Return the (X, Y) coordinate for the center point of the cell that contains the specified text.  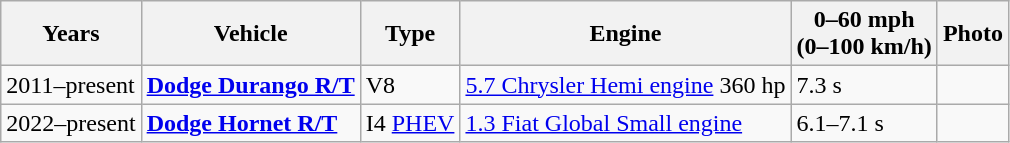
Engine (626, 34)
I4 PHEV (410, 123)
Vehicle (250, 34)
6.1–7.1 s (864, 123)
Type (410, 34)
Dodge Durango R/T (250, 85)
Years (71, 34)
V8 (410, 85)
2011–present (71, 85)
Photo (972, 34)
2022–present (71, 123)
5.7 Chrysler Hemi engine 360 hp (626, 85)
7.3 s (864, 85)
Dodge Hornet R/T (250, 123)
1.3 Fiat Global Small engine (626, 123)
0–60 mph(0–100 km/h) (864, 34)
